Output the (X, Y) coordinate of the center of the cell containing the given text.  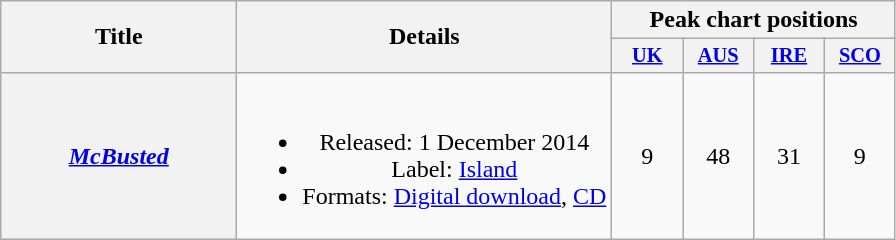
Details (424, 37)
31 (790, 156)
48 (718, 156)
IRE (790, 56)
Title (119, 37)
McBusted (119, 156)
Released: 1 December 2014Label: IslandFormats: Digital download, CD (424, 156)
AUS (718, 56)
SCO (860, 56)
Peak chart positions (754, 20)
UK (648, 56)
